From the cell containing the given text, extract its center point as (X, Y) coordinate. 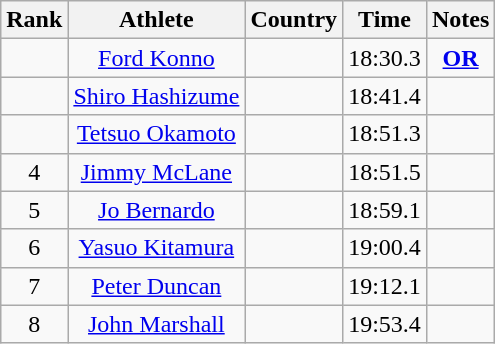
Tetsuo Okamoto (156, 134)
Ford Konno (156, 58)
Athlete (156, 20)
19:12.1 (385, 286)
4 (34, 172)
Jimmy McLane (156, 172)
19:53.4 (385, 324)
18:41.4 (385, 96)
Peter Duncan (156, 286)
18:59.1 (385, 210)
18:51.5 (385, 172)
7 (34, 286)
Country (294, 20)
Jo Bernardo (156, 210)
Notes (460, 20)
18:30.3 (385, 58)
Shiro Hashizume (156, 96)
19:00.4 (385, 248)
John Marshall (156, 324)
5 (34, 210)
8 (34, 324)
Rank (34, 20)
Yasuo Kitamura (156, 248)
18:51.3 (385, 134)
OR (460, 58)
Time (385, 20)
6 (34, 248)
